Extract the (x, y) coordinate from the center of the cell holding the provided text.  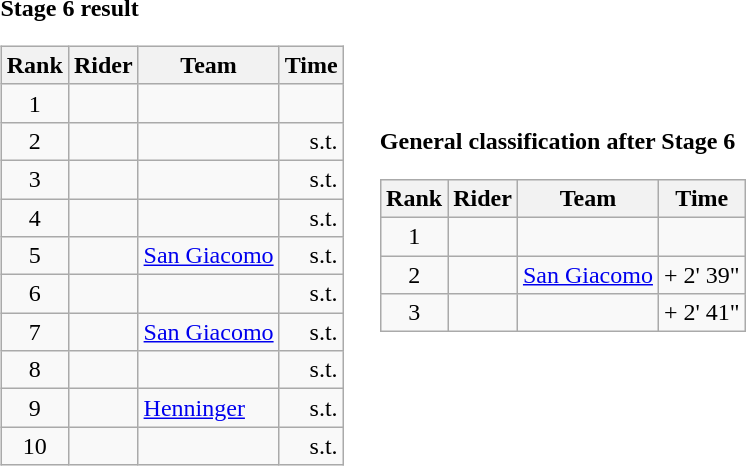
+ 2' 41" (702, 313)
9 (34, 408)
7 (34, 332)
+ 2' 39" (702, 275)
6 (34, 294)
5 (34, 256)
Henninger (208, 408)
8 (34, 370)
10 (34, 446)
4 (34, 217)
